Capture the cell that displays the provided text and extract its [x, y] central coordinate. 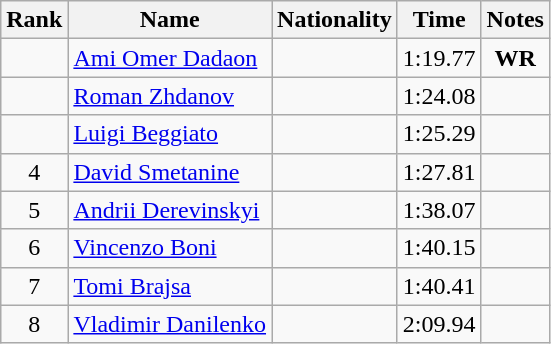
6 [34, 248]
Vladimir Danilenko [170, 324]
1:38.07 [439, 210]
Time [439, 20]
7 [34, 286]
Notes [515, 20]
2:09.94 [439, 324]
1:19.77 [439, 58]
Roman Zhdanov [170, 96]
1:40.41 [439, 286]
Tomi Brajsa [170, 286]
Luigi Beggiato [170, 134]
1:40.15 [439, 248]
Andrii Derevinskyi [170, 210]
WR [515, 58]
Rank [34, 20]
Ami Omer Dadaon [170, 58]
8 [34, 324]
4 [34, 172]
1:25.29 [439, 134]
1:27.81 [439, 172]
Nationality [335, 20]
5 [34, 210]
Name [170, 20]
1:24.08 [439, 96]
David Smetanine [170, 172]
Vincenzo Boni [170, 248]
